Determine the (X, Y) coordinate at the center of the cell enclosing the given text.  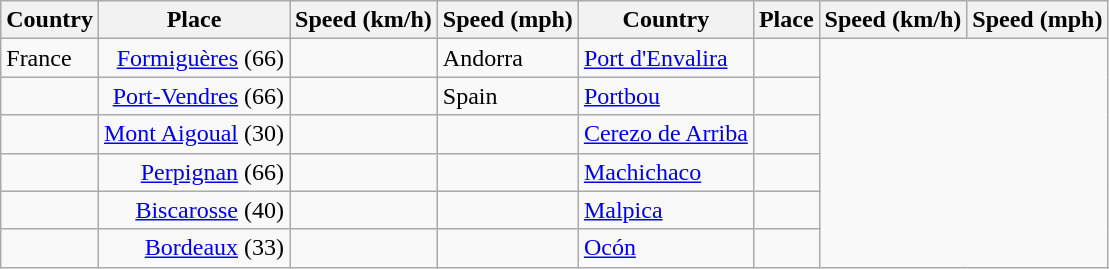
Formiguères (66) (194, 58)
Port d'Envalira (666, 58)
Spain (508, 96)
Perpignan (66) (194, 172)
Machichaco (666, 172)
Port-Vendres (66) (194, 96)
Ocón (666, 248)
Bordeaux (33) (194, 248)
France (50, 58)
Portbou (666, 96)
Malpica (666, 210)
Cerezo de Arriba (666, 134)
Biscarosse (40) (194, 210)
Andorra (508, 58)
Mont Aigoual (30) (194, 134)
